Detect which cell encompasses the target text, then output its (x, y) center coordinate. 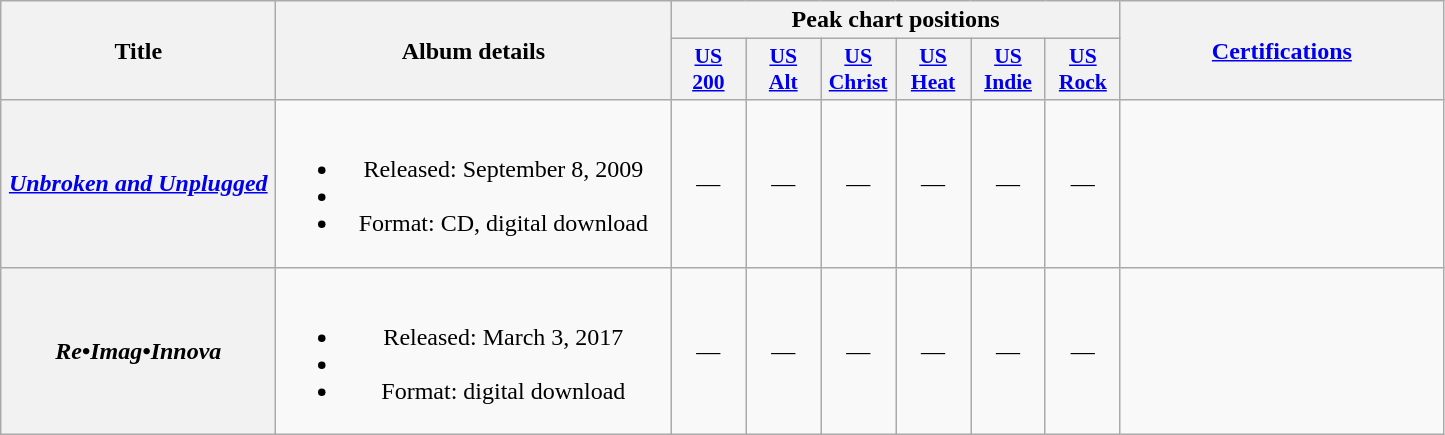
US200 (708, 70)
Album details (474, 50)
Unbroken and Unplugged (138, 184)
USRock (1082, 70)
Certifications (1282, 50)
Released: September 8, 2009Format: CD, digital download (474, 184)
Title (138, 50)
USAlt (784, 70)
Re•Imag•Innova (138, 350)
USIndie (1008, 70)
USHeat (934, 70)
Released: March 3, 2017Format: digital download (474, 350)
USChrist (858, 70)
Peak chart positions (896, 20)
